Pinpoint the cell where the given text exists, returning its (X, Y) midpoint coordinate. 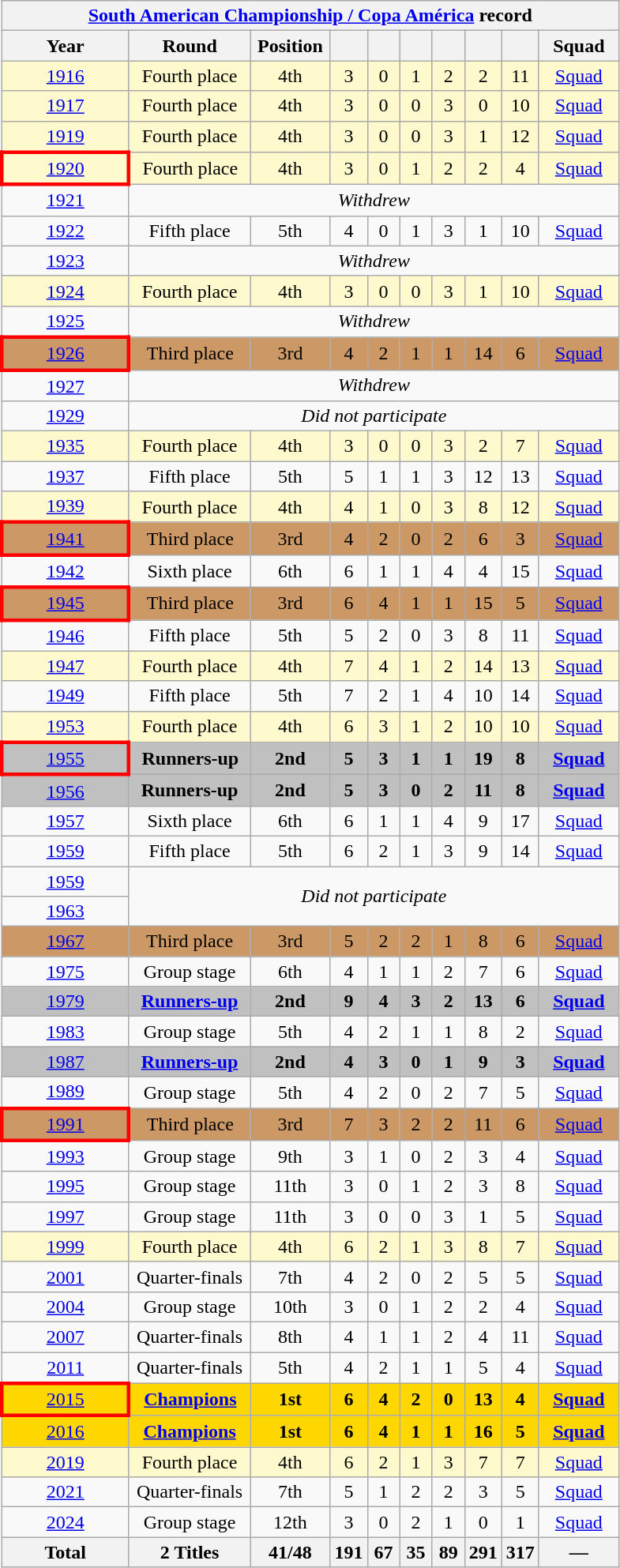
8th (291, 1337)
2 Titles (190, 1552)
19 (483, 758)
2011 (65, 1368)
2001 (65, 1277)
2004 (65, 1307)
2007 (65, 1337)
89 (449, 1552)
1975 (65, 972)
1939 (65, 507)
1991 (65, 1123)
12th (291, 1522)
1925 (65, 321)
1953 (65, 727)
1929 (65, 416)
1956 (65, 791)
16 (483, 1431)
1997 (65, 1216)
1920 (65, 169)
Total (65, 1552)
41/48 (291, 1552)
1924 (65, 291)
10th (291, 1307)
1967 (65, 942)
1957 (65, 821)
9th (291, 1156)
67 (384, 1552)
1989 (65, 1092)
35 (415, 1552)
1999 (65, 1247)
1935 (65, 446)
1963 (65, 912)
1941 (65, 539)
1983 (65, 1032)
291 (483, 1552)
191 (349, 1552)
1919 (65, 137)
1923 (65, 261)
1946 (65, 635)
1949 (65, 696)
2016 (65, 1431)
2015 (65, 1400)
2024 (65, 1522)
1937 (65, 476)
1916 (65, 76)
Year (65, 46)
South American Championship / Copa América record (310, 16)
1926 (65, 354)
1995 (65, 1186)
Round (190, 46)
317 (520, 1552)
1979 (65, 1002)
1922 (65, 231)
Position (291, 46)
1927 (65, 385)
— (578, 1552)
1955 (65, 758)
1917 (65, 106)
17 (520, 821)
1942 (65, 570)
2019 (65, 1462)
1921 (65, 201)
1993 (65, 1156)
1945 (65, 604)
2021 (65, 1492)
1987 (65, 1062)
1947 (65, 666)
